Return (X, Y) of the center of cell containing provided text 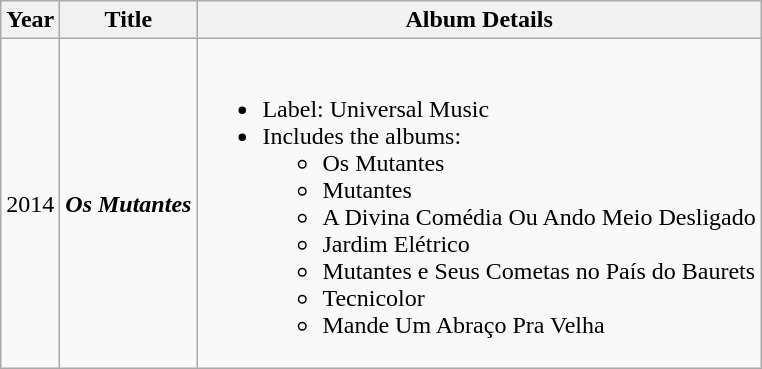
Album Details (479, 20)
Os Mutantes (128, 204)
Title (128, 20)
2014 (30, 204)
Year (30, 20)
